Scan for the cell matching the given text and deliver its (x, y) coordinate at center. 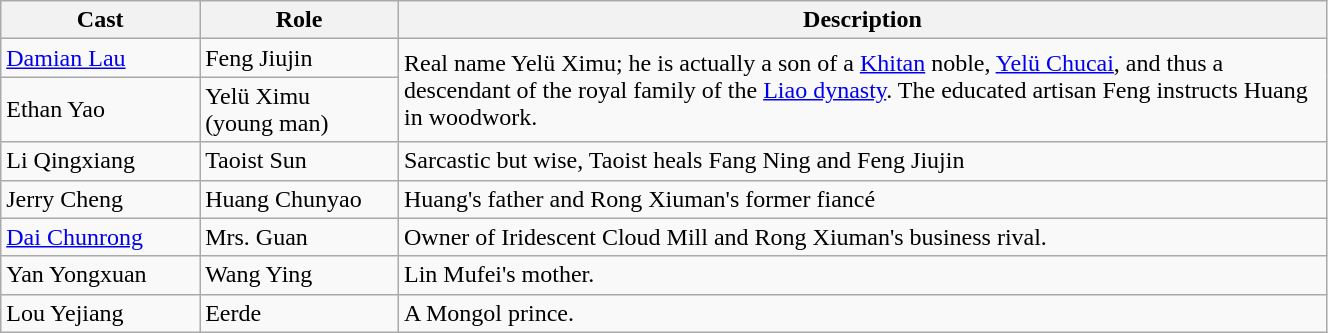
Role (300, 20)
Yelü Ximu (young man) (300, 110)
Taoist Sun (300, 161)
Huang Chunyao (300, 199)
Lin Mufei's mother. (862, 275)
Yan Yongxuan (100, 275)
Wang Ying (300, 275)
A Mongol prince. (862, 313)
Feng Jiujin (300, 58)
Eerde (300, 313)
Lou Yejiang (100, 313)
Ethan Yao (100, 110)
Cast (100, 20)
Dai Chunrong (100, 237)
Li Qingxiang (100, 161)
Sarcastic but wise, Taoist heals Fang Ning and Feng Jiujin (862, 161)
Mrs. Guan (300, 237)
Damian Lau (100, 58)
Huang's father and Rong Xiuman's former fiancé (862, 199)
Owner of Iridescent Cloud Mill and Rong Xiuman's business rival. (862, 237)
Jerry Cheng (100, 199)
Description (862, 20)
